Search for the cell housing the specified text and yield its [X, Y] center coordinate. 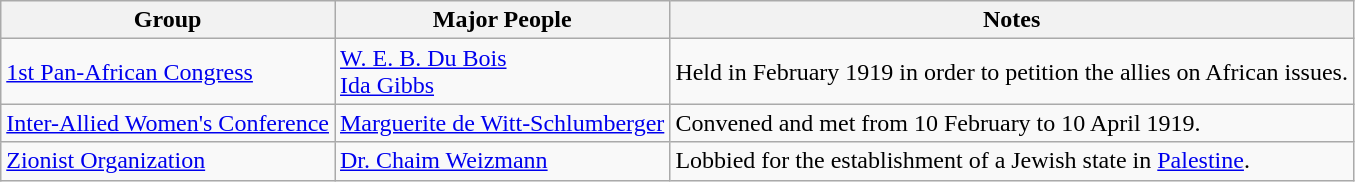
Major People [502, 20]
Lobbied for the establishment of a Jewish state in Palestine. [1012, 161]
Held in February 1919 in order to petition the allies on African issues. [1012, 72]
Zionist Organization [168, 161]
Inter-Allied Women's Conference [168, 123]
Group [168, 20]
W. E. B. Du BoisIda Gibbs [502, 72]
Notes [1012, 20]
Dr. Chaim Weizmann [502, 161]
Convened and met from 10 February to 10 April 1919. [1012, 123]
1st Pan-African Congress [168, 72]
Marguerite de Witt-Schlumberger [502, 123]
